Search for the cell housing the specified text and yield its (X, Y) center coordinate. 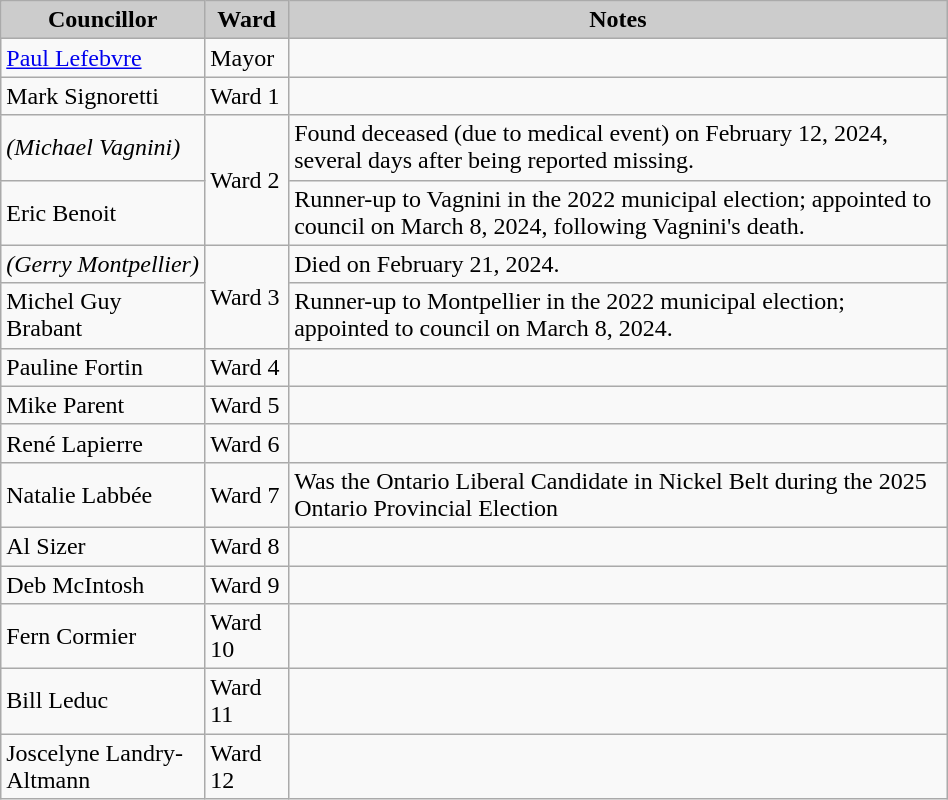
Mark Signoretti (103, 96)
Ward 1 (247, 96)
Ward (247, 20)
Ward 8 (247, 546)
Ward 2 (247, 180)
Bill Leduc (103, 702)
Notes (618, 20)
Died on February 21, 2024. (618, 264)
Ward 12 (247, 766)
Natalie Labbée (103, 494)
Ward 11 (247, 702)
Joscelyne Landry-Altmann (103, 766)
Deb McIntosh (103, 585)
Mayor (247, 58)
Was the Ontario Liberal Candidate in Nickel Belt during the 2025 Ontario Provincial Election (618, 494)
Paul Lefebvre (103, 58)
Ward 4 (247, 367)
Found deceased (due to medical event) on February 12, 2024, several days after being reported missing. (618, 148)
Runner-up to Montpellier in the 2022 municipal election; appointed to council on March 8, 2024. (618, 316)
Eric Benoit (103, 212)
Mike Parent (103, 405)
(Gerry Montpellier) (103, 264)
Ward 3 (247, 296)
Councillor (103, 20)
Ward 10 (247, 636)
Pauline Fortin (103, 367)
Ward 6 (247, 443)
René Lapierre (103, 443)
Ward 9 (247, 585)
Runner-up to Vagnini in the 2022 municipal election; appointed to council on March 8, 2024, following Vagnini's death. (618, 212)
(Michael Vagnini) (103, 148)
Al Sizer (103, 546)
Ward 5 (247, 405)
Michel Guy Brabant (103, 316)
Fern Cormier (103, 636)
Ward 7 (247, 494)
